Extract the (x, y) coordinate from the center of the cell holding the provided text.  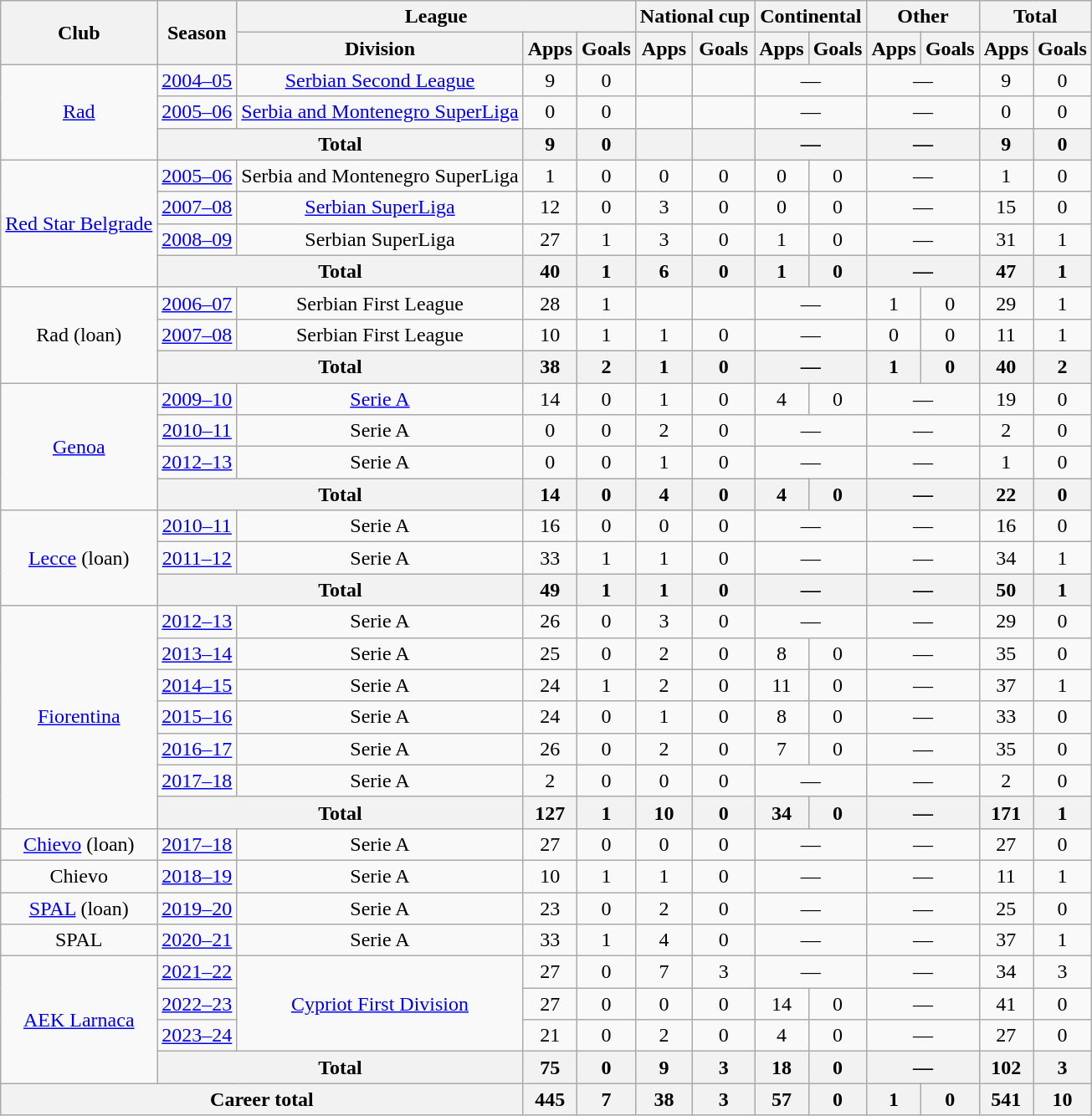
2020–21 (197, 940)
National cup (695, 17)
AEK Larnaca (79, 1020)
Lecce (loan) (79, 558)
12 (550, 207)
18 (782, 1067)
Chievo (loan) (79, 844)
15 (1006, 207)
541 (1006, 1099)
2016–17 (197, 749)
Continental (811, 17)
2013–14 (197, 653)
2022–23 (197, 1004)
Club (79, 33)
22 (1006, 494)
Fiorentina (79, 717)
50 (1006, 590)
2006–07 (197, 303)
445 (550, 1099)
2008–09 (197, 239)
2014–15 (197, 685)
102 (1006, 1067)
127 (550, 812)
171 (1006, 812)
19 (1006, 399)
2015–16 (197, 717)
Rad (79, 112)
2011–12 (197, 558)
Genoa (79, 447)
49 (550, 590)
Season (197, 33)
Career total (262, 1099)
2023–24 (197, 1036)
Chievo (79, 876)
31 (1006, 239)
2021–22 (197, 972)
75 (550, 1067)
28 (550, 303)
Serbian Second League (380, 80)
23 (550, 908)
2018–19 (197, 876)
6 (664, 271)
41 (1006, 1004)
SPAL (79, 940)
League (436, 17)
Rad (loan) (79, 335)
Cypriot First Division (380, 1004)
2004–05 (197, 80)
SPAL (loan) (79, 908)
Division (380, 49)
Red Star Belgrade (79, 223)
57 (782, 1099)
21 (550, 1036)
47 (1006, 271)
Other (923, 17)
2019–20 (197, 908)
2009–10 (197, 399)
